From the cell containing the given text, extract its center point as [x, y] coordinate. 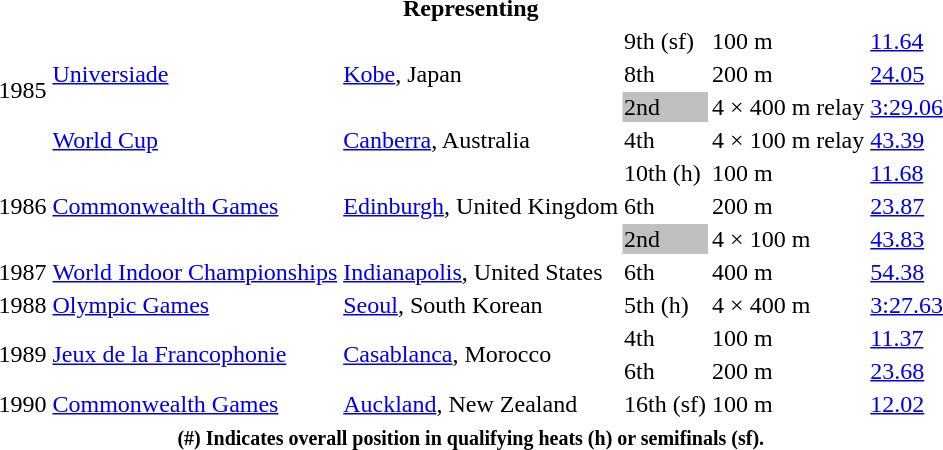
Universiade [195, 74]
Kobe, Japan [481, 74]
Jeux de la Francophonie [195, 354]
4 × 100 m [788, 239]
Canberra, Australia [481, 140]
4 × 400 m [788, 305]
Olympic Games [195, 305]
4 × 400 m relay [788, 107]
Indianapolis, United States [481, 272]
400 m [788, 272]
World Cup [195, 140]
Edinburgh, United Kingdom [481, 206]
World Indoor Championships [195, 272]
10th (h) [666, 173]
8th [666, 74]
16th (sf) [666, 404]
4 × 100 m relay [788, 140]
5th (h) [666, 305]
Auckland, New Zealand [481, 404]
Seoul, South Korean [481, 305]
Casablanca, Morocco [481, 354]
9th (sf) [666, 41]
